Capture the cell that displays the provided text and extract its [x, y] central coordinate. 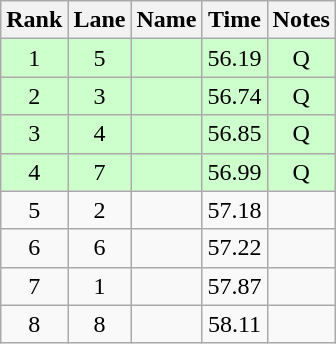
Time [234, 20]
Rank [34, 20]
57.87 [234, 286]
57.18 [234, 210]
56.19 [234, 58]
56.74 [234, 96]
56.85 [234, 134]
Lane [100, 20]
56.99 [234, 172]
58.11 [234, 324]
Name [166, 20]
57.22 [234, 248]
Notes [301, 20]
